Scan for the cell matching the given text and deliver its [X, Y] coordinate at center. 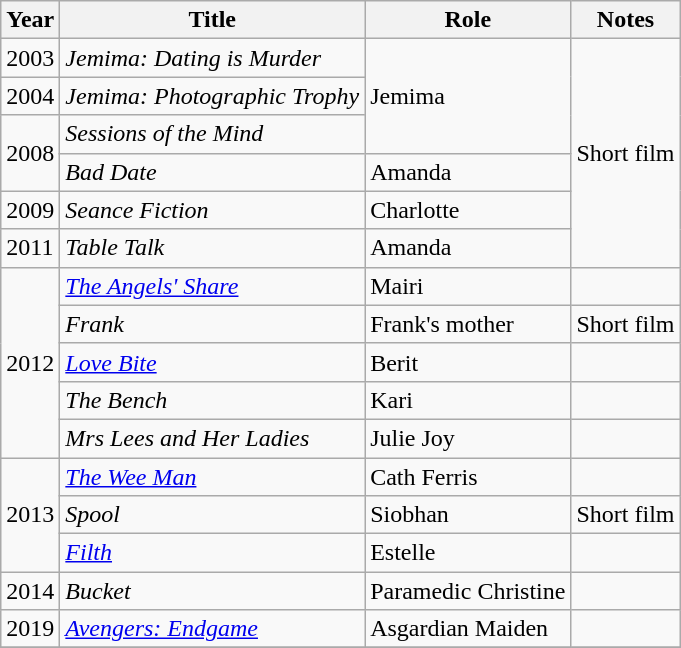
Avengers: Endgame [212, 629]
Jemima [468, 96]
Title [212, 20]
Charlotte [468, 210]
Cath Ferris [468, 477]
Table Talk [212, 248]
Notes [626, 20]
The Wee Man [212, 477]
2008 [30, 153]
Frank's mother [468, 324]
Spool [212, 515]
2012 [30, 362]
2003 [30, 58]
Jemima: Dating is Murder [212, 58]
2009 [30, 210]
Jemima: Photographic Trophy [212, 96]
Siobhan [468, 515]
Filth [212, 553]
Asgardian Maiden [468, 629]
Berit [468, 362]
Estelle [468, 553]
Bad Date [212, 172]
Mrs Lees and Her Ladies [212, 438]
The Bench [212, 400]
Kari [468, 400]
The Angels' Share [212, 286]
Mairi [468, 286]
Year [30, 20]
Paramedic Christine [468, 591]
2013 [30, 515]
2014 [30, 591]
2004 [30, 96]
Sessions of the Mind [212, 134]
Seance Fiction [212, 210]
Role [468, 20]
Julie Joy [468, 438]
2011 [30, 248]
Frank [212, 324]
Bucket [212, 591]
Love Bite [212, 362]
2019 [30, 629]
